Identify which cell holds the provided text, then report its (x, y) central coordinate. 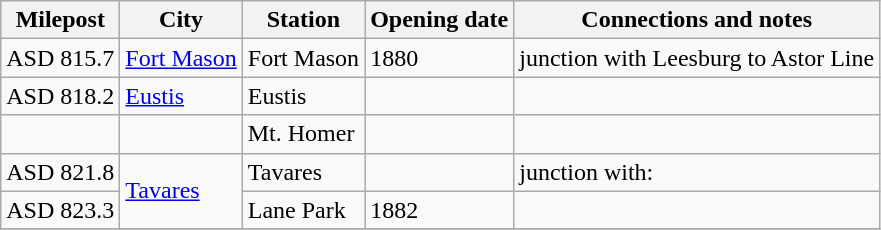
ASD 818.2 (60, 96)
Lane Park (303, 210)
Milepost (60, 20)
ASD 821.8 (60, 172)
City (181, 20)
Connections and notes (697, 20)
ASD 823.3 (60, 210)
Mt. Homer (303, 134)
1880 (440, 58)
junction with: (697, 172)
junction with Leesburg to Astor Line (697, 58)
ASD 815.7 (60, 58)
Opening date (440, 20)
1882 (440, 210)
Station (303, 20)
